Return the (x, y) coordinate for the center point of the cell that contains the specified text.  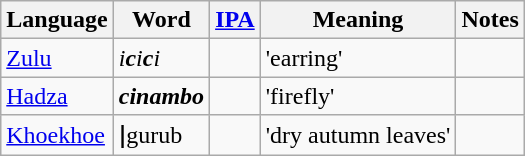
Language (57, 20)
'dry autumn leaves' (358, 135)
Notes (490, 20)
cinambo (161, 96)
'earring' (358, 58)
Word (161, 20)
'firefly' (358, 96)
IPA (236, 20)
Meaning (358, 20)
Khoekhoe (57, 135)
ǀgurub (161, 135)
Zulu (57, 58)
Hadza (57, 96)
icici (161, 58)
